Locate the cell with the specified text and output its [X, Y] center coordinate. 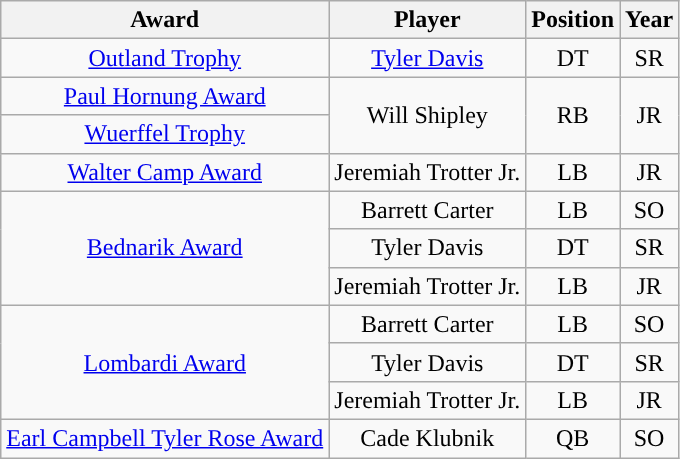
Player [428, 20]
Will Shipley [428, 115]
Walter Camp Award [165, 172]
Bednarik Award [165, 248]
Position [573, 20]
Award [165, 20]
Lombardi Award [165, 362]
Outland Trophy [165, 58]
Year [650, 20]
Paul Hornung Award [165, 96]
Cade Klubnik [428, 438]
RB [573, 115]
Wuerffel Trophy [165, 134]
Earl Campbell Tyler Rose Award [165, 438]
QB [573, 438]
